Provide the [x, y] coordinate of the cell's center where the given text is located.  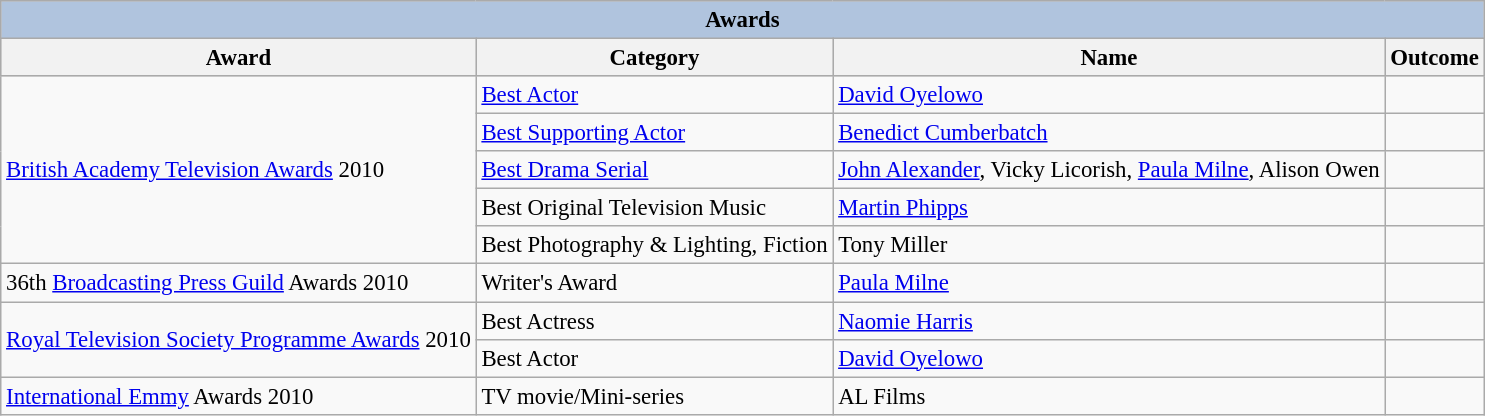
Best Drama Serial [654, 170]
AL Films [1109, 396]
Award [238, 58]
John Alexander, Vicky Licorish, Paula Milne, Alison Owen [1109, 170]
Best Supporting Actor [654, 133]
Best Actress [654, 321]
Category [654, 58]
Writer's Award [654, 283]
TV movie/Mini-series [654, 396]
International Emmy Awards 2010 [238, 396]
Benedict Cumberbatch [1109, 133]
Awards [742, 20]
Outcome [1434, 58]
Paula Milne [1109, 283]
Martin Phipps [1109, 208]
Royal Television Society Programme Awards 2010 [238, 340]
Best Original Television Music [654, 208]
36th Broadcasting Press Guild Awards 2010 [238, 283]
Best Photography & Lighting, Fiction [654, 245]
British Academy Television Awards 2010 [238, 170]
Tony Miller [1109, 245]
Name [1109, 58]
Naomie Harris [1109, 321]
